Pinpoint the cell where the given text exists, returning its [x, y] midpoint coordinate. 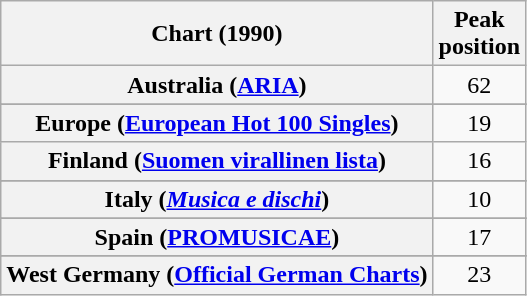
17 [479, 237]
Finland (Suomen virallinen lista) [217, 161]
Chart (1990) [217, 34]
Europe (European Hot 100 Singles) [217, 123]
10 [479, 199]
Italy (Musica e dischi) [217, 199]
Australia (ARIA) [217, 85]
23 [479, 275]
Spain (PROMUSICAE) [217, 237]
16 [479, 161]
62 [479, 85]
19 [479, 123]
West Germany (Official German Charts) [217, 275]
Peakposition [479, 34]
